Find where the given text appears and provide that cell's center as (X, Y) coordinate. 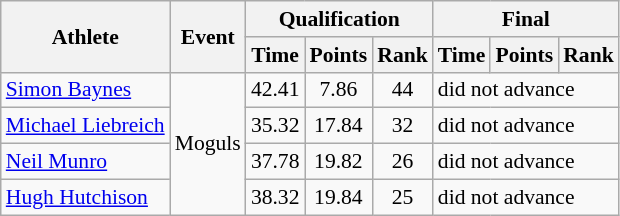
Event (208, 36)
42.41 (276, 90)
35.32 (276, 126)
Simon Baynes (86, 90)
Michael Liebreich (86, 126)
7.86 (339, 90)
Hugh Hutchison (86, 197)
Qualification (340, 19)
Neil Munro (86, 162)
19.84 (339, 197)
26 (402, 162)
17.84 (339, 126)
37.78 (276, 162)
44 (402, 90)
32 (402, 126)
Moguls (208, 143)
25 (402, 197)
38.32 (276, 197)
19.82 (339, 162)
Final (526, 19)
Athlete (86, 36)
